Return (X, Y) of the center of cell containing provided text 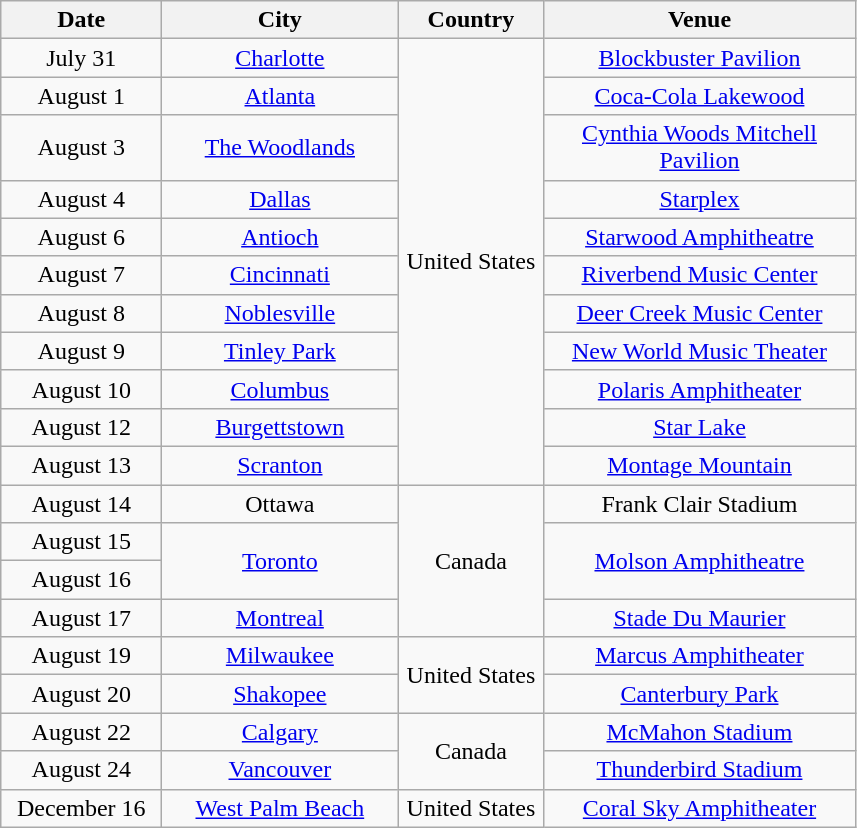
August 1 (82, 96)
Vancouver (280, 770)
Deer Creek Music Center (700, 313)
Polaris Amphitheater (700, 389)
Stade Du Maurier (700, 618)
Scranton (280, 465)
Thunderbird Stadium (700, 770)
August 22 (82, 732)
Coral Sky Amphitheater (700, 808)
August 13 (82, 465)
City (280, 20)
August 24 (82, 770)
Riverbend Music Center (700, 275)
Milwaukee (280, 656)
August 15 (82, 542)
Star Lake (700, 427)
Starwood Amphitheatre (700, 237)
Starplex (700, 199)
Columbus (280, 389)
Cincinnati (280, 275)
Tinley Park (280, 351)
December 16 (82, 808)
McMahon Stadium (700, 732)
Country (471, 20)
August 7 (82, 275)
August 10 (82, 389)
Canterbury Park (700, 694)
August 20 (82, 694)
August 3 (82, 148)
Blockbuster Pavilion (700, 58)
Montage Mountain (700, 465)
August 16 (82, 580)
Dallas (280, 199)
Noblesville (280, 313)
August 19 (82, 656)
Burgettstown (280, 427)
August 14 (82, 503)
Charlotte (280, 58)
August 8 (82, 313)
Calgary (280, 732)
Montreal (280, 618)
August 4 (82, 199)
Coca-Cola Lakewood (700, 96)
Date (82, 20)
August 9 (82, 351)
Cynthia Woods Mitchell Pavilion (700, 148)
Shakopee (280, 694)
July 31 (82, 58)
Marcus Amphitheater (700, 656)
Antioch (280, 237)
Atlanta (280, 96)
Ottawa (280, 503)
August 17 (82, 618)
August 6 (82, 237)
The Woodlands (280, 148)
Venue (700, 20)
New World Music Theater (700, 351)
August 12 (82, 427)
Toronto (280, 561)
Frank Clair Stadium (700, 503)
Molson Amphitheatre (700, 561)
West Palm Beach (280, 808)
